Extract the [x, y] coordinate from the center of the cell holding the provided text.  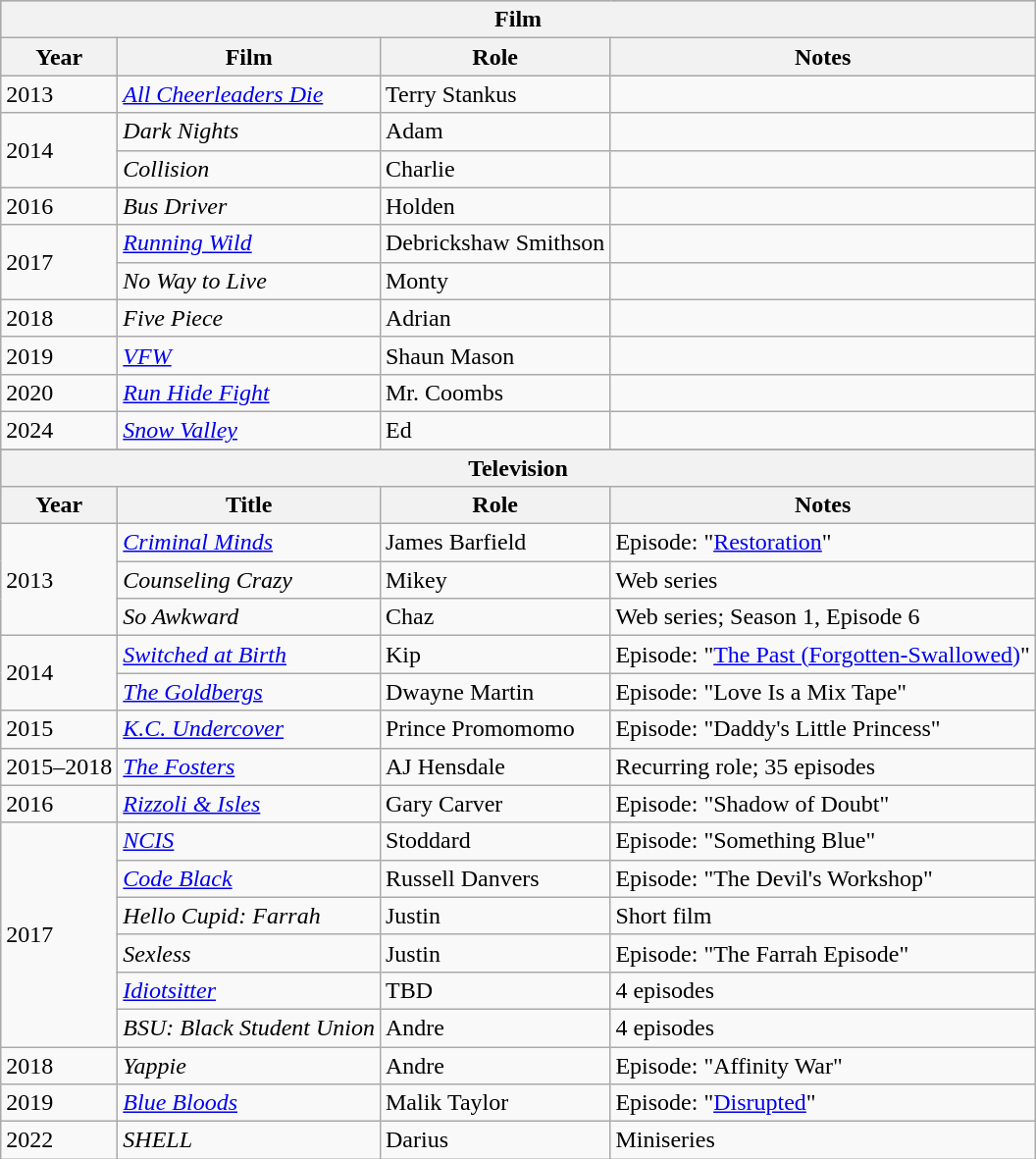
SHELL [249, 1140]
Rizzoli & Isles [249, 804]
Episode: "Disrupted" [823, 1103]
Darius [494, 1140]
Episode: "Daddy's Little Princess" [823, 729]
Episode: "Affinity War" [823, 1065]
Criminal Minds [249, 543]
Stoddard [494, 841]
Episode: "Shadow of Doubt" [823, 804]
Adrian [494, 318]
Prince Promomomo [494, 729]
Short film [823, 916]
Bus Driver [249, 206]
Sexless [249, 953]
Switched at Birth [249, 655]
Russell Danvers [494, 878]
Episode: "Something Blue" [823, 841]
Episode: "Love Is a Mix Tape" [823, 692]
Idiotsitter [249, 990]
Web series [823, 580]
2015–2018 [59, 766]
The Goldbergs [249, 692]
Episode: "The Farrah Episode" [823, 953]
Malik Taylor [494, 1103]
Recurring role; 35 episodes [823, 766]
Collision [249, 169]
Running Wild [249, 243]
Debrickshaw Smithson [494, 243]
Charlie [494, 169]
Dwayne Martin [494, 692]
Ed [494, 430]
K.C. Undercover [249, 729]
2024 [59, 430]
Mr. Coombs [494, 393]
Counseling Crazy [249, 580]
James Barfield [494, 543]
2022 [59, 1140]
TBD [494, 990]
Kip [494, 655]
AJ Hensdale [494, 766]
Chaz [494, 617]
Terry Stankus [494, 94]
Title [249, 505]
2020 [59, 393]
Mikey [494, 580]
Gary Carver [494, 804]
Miniseries [823, 1140]
Monty [494, 281]
Holden [494, 206]
Episode: "Restoration" [823, 543]
NCIS [249, 841]
All Cheerleaders Die [249, 94]
Adam [494, 132]
Hello Cupid: Farrah [249, 916]
Episode: "The Past (Forgotten-Swallowed)" [823, 655]
Yappie [249, 1065]
Dark Nights [249, 132]
VFW [249, 355]
2015 [59, 729]
Television [518, 468]
Snow Valley [249, 430]
Run Hide Fight [249, 393]
Blue Bloods [249, 1103]
Code Black [249, 878]
Episode: "The Devil's Workshop" [823, 878]
Web series; Season 1, Episode 6 [823, 617]
Shaun Mason [494, 355]
The Fosters [249, 766]
Five Piece [249, 318]
No Way to Live [249, 281]
So Awkward [249, 617]
BSU: Black Student Union [249, 1027]
